Capture the cell that displays the provided text and extract its [X, Y] central coordinate. 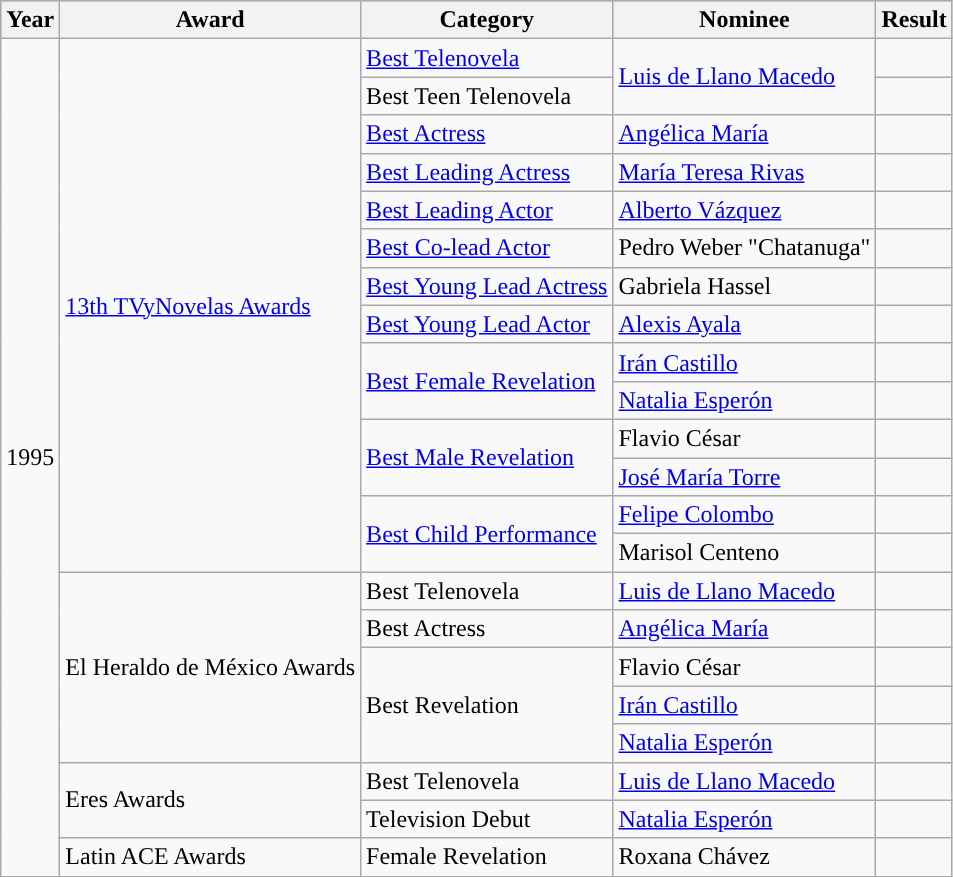
Category [487, 20]
Year [30, 20]
Best Teen Telenovela [487, 96]
Alberto Vázquez [744, 210]
Pedro Weber "Chatanuga" [744, 248]
Award [210, 20]
Best Young Lead Actress [487, 286]
Result [914, 20]
1995 [30, 458]
Best Young Lead Actor [487, 324]
El Heraldo de México Awards [210, 667]
Female Revelation [487, 857]
Alexis Ayala [744, 324]
Television Debut [487, 819]
María Teresa Rivas [744, 172]
Felipe Colombo [744, 515]
Best Female Revelation [487, 381]
Roxana Chávez [744, 857]
Nominee [744, 20]
José María Torre [744, 477]
Best Male Revelation [487, 457]
Best Co-lead Actor [487, 248]
Best Child Performance [487, 534]
Latin ACE Awards [210, 857]
Marisol Centeno [744, 553]
Eres Awards [210, 800]
Gabriela Hassel [744, 286]
13th TVyNovelas Awards [210, 306]
Best Leading Actor [487, 210]
Best Revelation [487, 705]
Best Leading Actress [487, 172]
